For the text-containing cell, return its midpoint in [x, y] coordinate format. 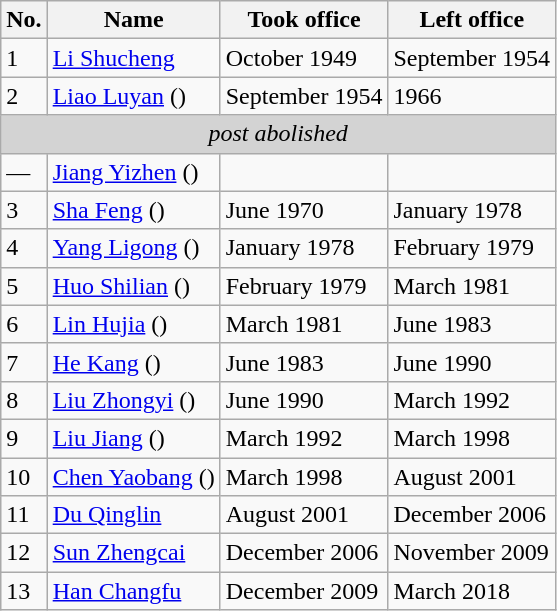
13 [24, 591]
Lin Hujia () [134, 324]
5 [24, 286]
Took office [304, 20]
November 2009 [472, 553]
Du Qinglin [134, 515]
December 2009 [304, 591]
12 [24, 553]
3 [24, 210]
10 [24, 477]
Chen Yaobang () [134, 477]
June 1970 [304, 210]
Huo Shilian () [134, 286]
11 [24, 515]
October 1949 [304, 58]
Liao Luyan () [134, 96]
Left office [472, 20]
Name [134, 20]
— [24, 172]
No. [24, 20]
post abolished [278, 134]
Han Changfu [134, 591]
March 2018 [472, 591]
2 [24, 96]
Jiang Yizhen () [134, 172]
1 [24, 58]
Liu Jiang () [134, 438]
Sha Feng () [134, 210]
7 [24, 362]
8 [24, 400]
4 [24, 248]
6 [24, 324]
9 [24, 438]
Yang Ligong () [134, 248]
Liu Zhongyi () [134, 400]
Sun Zhengcai [134, 553]
He Kang () [134, 362]
Li Shucheng [134, 58]
1966 [472, 96]
